Output the [x, y] coordinate of the center of the cell containing the given text.  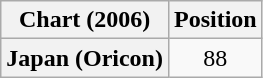
Position [215, 20]
Japan (Oricon) [85, 58]
88 [215, 58]
Chart (2006) [85, 20]
